Locate the cell with the specified text and output its [x, y] center coordinate. 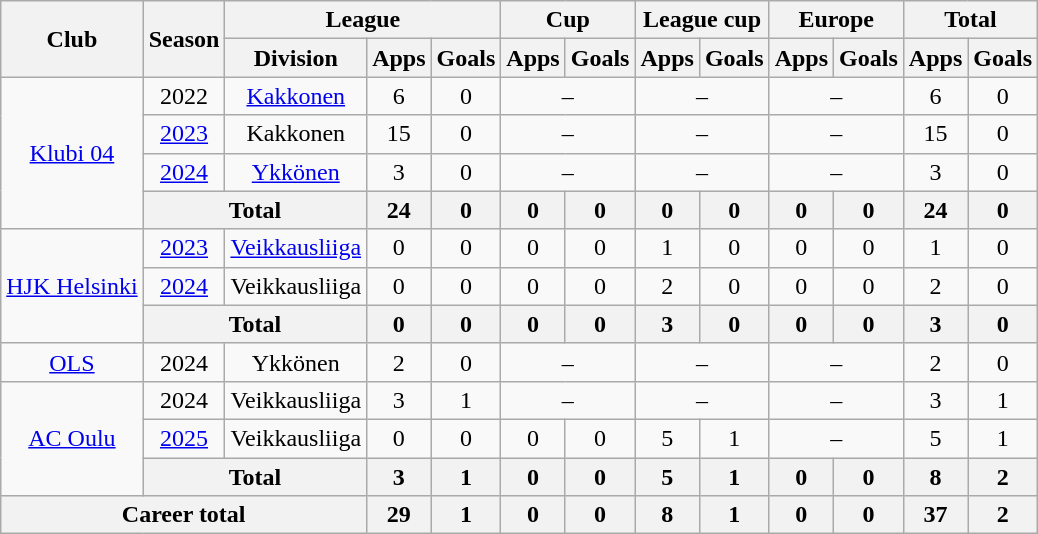
Cup [568, 20]
OLS [72, 362]
2022 [184, 96]
HJK Helsinki [72, 286]
Club [72, 39]
Season [184, 39]
29 [399, 515]
AC Oulu [72, 438]
Klubi 04 [72, 153]
37 [935, 515]
League [363, 20]
Career total [184, 515]
Europe [836, 20]
League cup [702, 20]
Division [296, 58]
2025 [184, 438]
